Detect which cell encompasses the target text, then output its (X, Y) center coordinate. 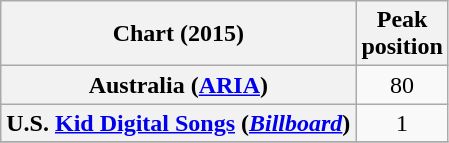
1 (402, 123)
80 (402, 85)
U.S. Kid Digital Songs (Billboard) (178, 123)
Chart (2015) (178, 34)
Australia (ARIA) (178, 85)
Peakposition (402, 34)
